Capture the cell that displays the provided text and extract its [X, Y] central coordinate. 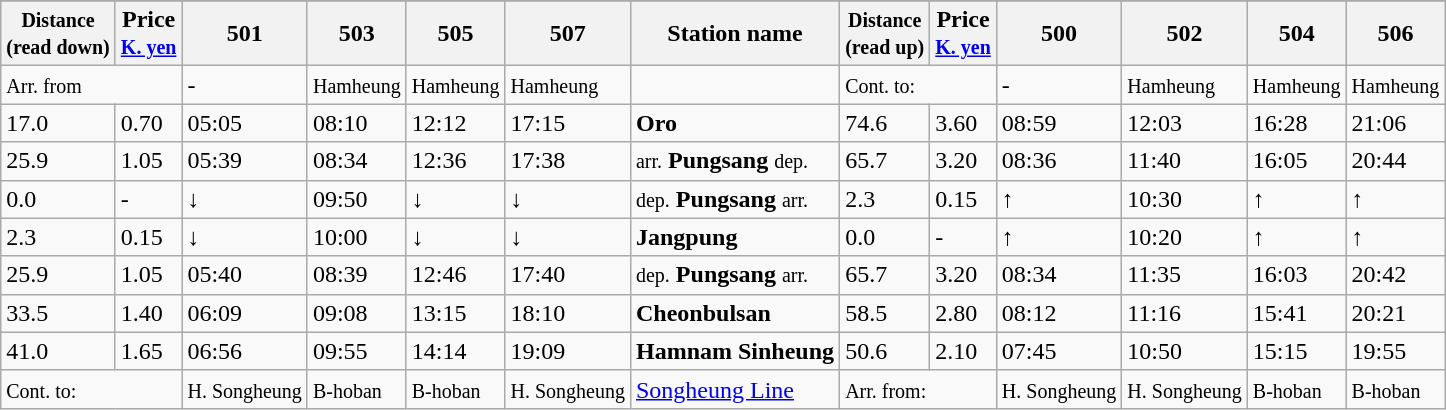
506 [1396, 34]
20:21 [1396, 313]
08:12 [1058, 313]
11:35 [1184, 275]
15:41 [1296, 313]
41.0 [58, 351]
Oro [734, 123]
17:40 [568, 275]
06:56 [244, 351]
17:38 [568, 161]
504 [1296, 34]
0.70 [148, 123]
13:15 [456, 313]
Arr. from: [918, 389]
1.65 [148, 351]
09:55 [356, 351]
1.40 [148, 313]
15:15 [1296, 351]
58.5 [885, 313]
12:03 [1184, 123]
Songheung Line [734, 389]
18:10 [568, 313]
12:36 [456, 161]
507 [568, 34]
505 [456, 34]
10:30 [1184, 199]
33.5 [58, 313]
500 [1058, 34]
Arr. from [92, 85]
502 [1184, 34]
50.6 [885, 351]
16:03 [1296, 275]
20:44 [1396, 161]
09:08 [356, 313]
503 [356, 34]
Jangpung [734, 237]
Distance(read down) [58, 34]
Station name [734, 34]
16:28 [1296, 123]
08:36 [1058, 161]
12:46 [456, 275]
2.10 [964, 351]
05:05 [244, 123]
16:05 [1296, 161]
20:42 [1396, 275]
17.0 [58, 123]
05:39 [244, 161]
10:50 [1184, 351]
3.60 [964, 123]
19:55 [1396, 351]
501 [244, 34]
06:09 [244, 313]
12:12 [456, 123]
Cheonbulsan [734, 313]
09:50 [356, 199]
10:20 [1184, 237]
74.6 [885, 123]
arr. Pungsang dep. [734, 161]
14:14 [456, 351]
11:40 [1184, 161]
11:16 [1184, 313]
Distance(read up) [885, 34]
08:10 [356, 123]
08:39 [356, 275]
19:09 [568, 351]
21:06 [1396, 123]
10:00 [356, 237]
Hamnam Sinheung [734, 351]
05:40 [244, 275]
2.80 [964, 313]
08:59 [1058, 123]
17:15 [568, 123]
07:45 [1058, 351]
